Pinpoint the cell where the given text exists, returning its [x, y] midpoint coordinate. 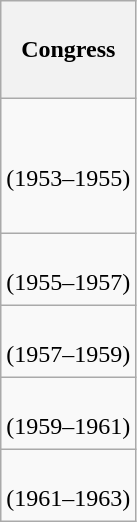
(1957–1959) [68, 341]
(1953–1955) [68, 166]
(1961–1963) [68, 485]
Congress [68, 50]
(1955–1957) [68, 269]
(1959–1961) [68, 413]
